Locate the cell with the specified text and output its (x, y) center coordinate. 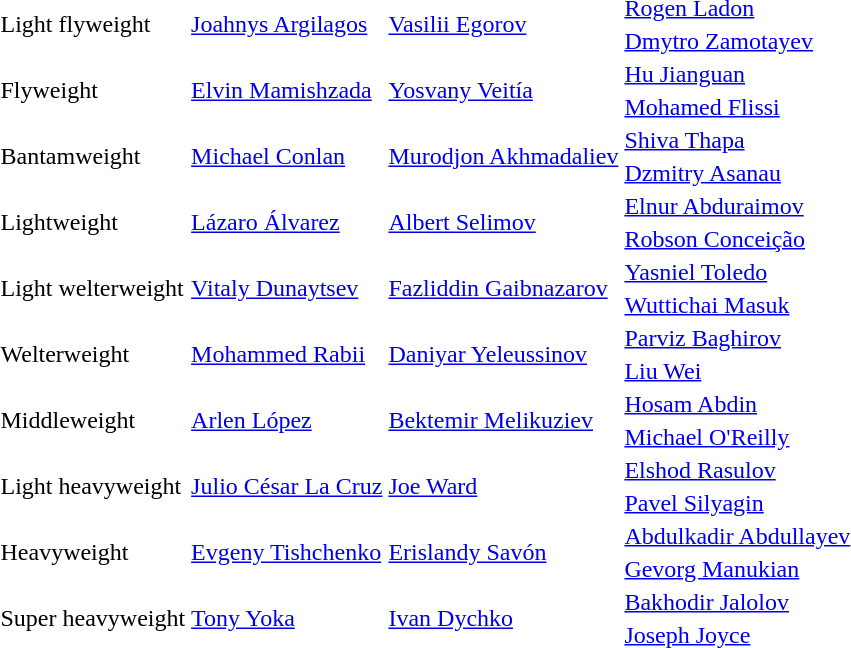
Bektemir Melikuziev (504, 420)
Vitaly Dunaytsev (287, 288)
Mohammed Rabii (287, 354)
Joe Ward (504, 486)
Murodjon Akhmadaliev (504, 156)
Fazliddin Gaibnazarov (504, 288)
Julio César La Cruz (287, 486)
Michael Conlan (287, 156)
Albert Selimov (504, 222)
Yosvany Veitía (504, 90)
Evgeny Tishchenko (287, 552)
Daniyar Yeleussinov (504, 354)
Arlen López (287, 420)
Elvin Mamishzada (287, 90)
Lázaro Álvarez (287, 222)
Erislandy Savón (504, 552)
